Search for the cell housing the specified text and yield its [x, y] center coordinate. 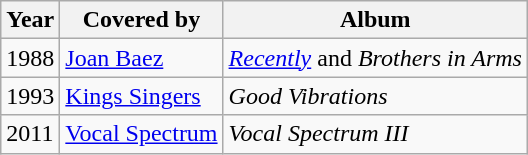
Album [375, 20]
Vocal Spectrum [142, 134]
Covered by [142, 20]
Good Vibrations [375, 96]
Vocal Spectrum III [375, 134]
2011 [30, 134]
Kings Singers [142, 96]
Year [30, 20]
1993 [30, 96]
Recently and Brothers in Arms [375, 58]
1988 [30, 58]
Joan Baez [142, 58]
